For the text-containing cell, return its midpoint in [x, y] coordinate format. 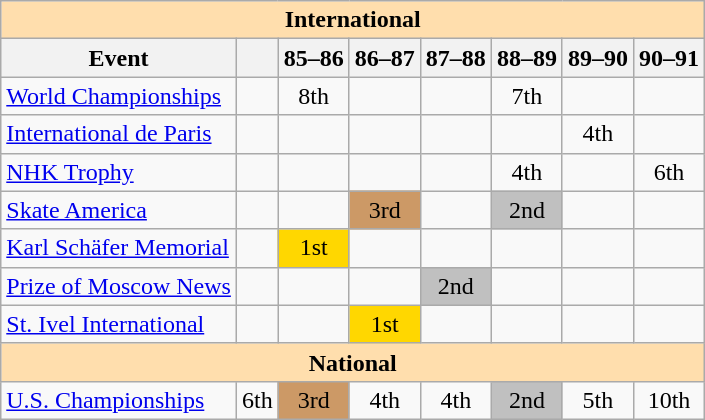
U.S. Championships [119, 400]
88–89 [526, 58]
International [353, 20]
Prize of Moscow News [119, 286]
8th [314, 96]
World Championships [119, 96]
89–90 [598, 58]
86–87 [384, 58]
7th [526, 96]
5th [598, 400]
Karl Schäfer Memorial [119, 248]
87–88 [456, 58]
International de Paris [119, 134]
90–91 [668, 58]
National [353, 362]
85–86 [314, 58]
Skate America [119, 210]
Event [119, 58]
10th [668, 400]
St. Ivel International [119, 324]
NHK Trophy [119, 172]
